Output the [x, y] coordinate of the center of the cell containing the given text.  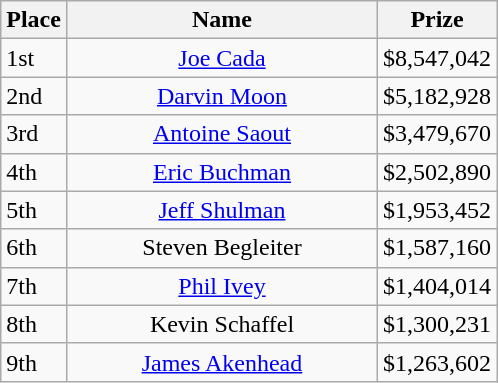
Antoine Saout [222, 134]
James Akenhead [222, 362]
$3,479,670 [438, 134]
Joe Cada [222, 58]
$1,404,014 [438, 286]
Name [222, 20]
8th [34, 324]
$1,300,231 [438, 324]
6th [34, 248]
Phil Ivey [222, 286]
4th [34, 172]
Kevin Schaffel [222, 324]
5th [34, 210]
Darvin Moon [222, 96]
Prize [438, 20]
7th [34, 286]
$1,953,452 [438, 210]
$2,502,890 [438, 172]
Jeff Shulman [222, 210]
Eric Buchman [222, 172]
$1,587,160 [438, 248]
3rd [34, 134]
9th [34, 362]
Place [34, 20]
1st [34, 58]
$5,182,928 [438, 96]
2nd [34, 96]
$8,547,042 [438, 58]
$1,263,602 [438, 362]
Steven Begleiter [222, 248]
